For the text-containing cell, return its midpoint in [X, Y] coordinate format. 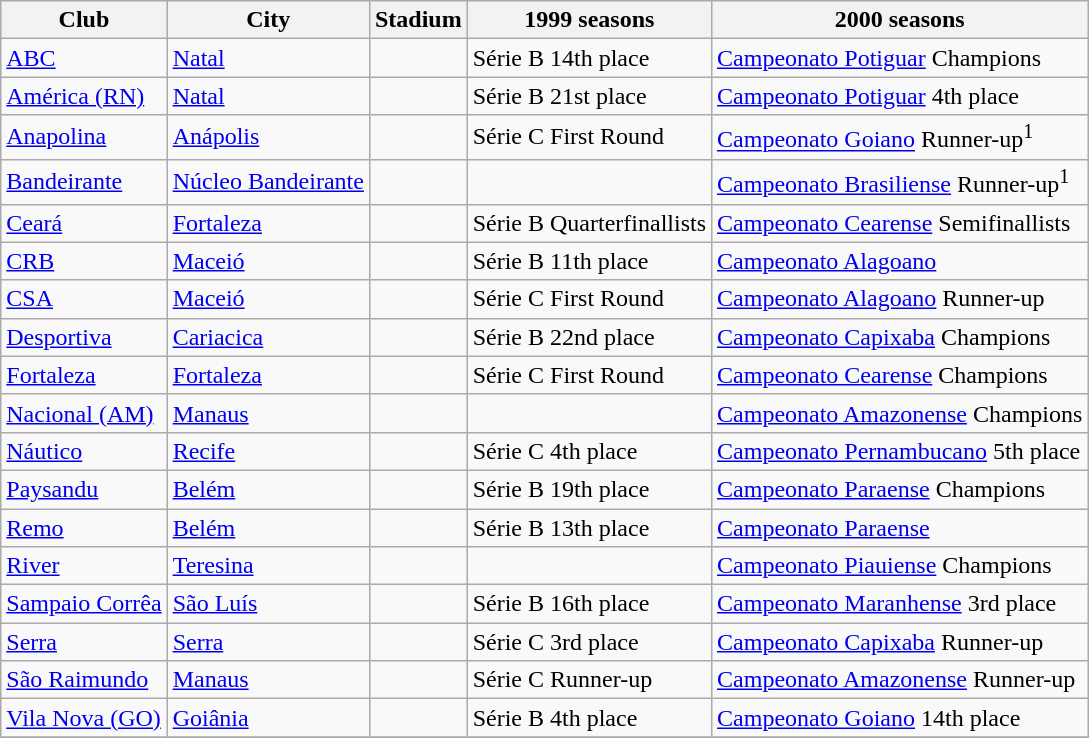
Náutico [84, 451]
Série C Runner-up [589, 680]
Série B 22nd place [589, 337]
ABC [84, 58]
Série B 21st place [589, 96]
Club [84, 20]
Campeonato Alagoano [900, 261]
Campeonato Pernambucano 5th place [900, 451]
2000 seasons [900, 20]
Campeonato Amazonense Runner-up [900, 680]
Série C 4th place [589, 451]
Recife [268, 451]
City [268, 20]
River [84, 566]
Campeonato Cearense Semifinallists [900, 223]
Goiânia [268, 718]
Campeonato Cearense Champions [900, 375]
Série B 19th place [589, 489]
Anapolina [84, 138]
Campeonato Goiano Runner-up1 [900, 138]
Cariacica [268, 337]
Série B 14th place [589, 58]
Stadium [418, 20]
Campeonato Goiano 14th place [900, 718]
Série B 13th place [589, 528]
Campeonato Paraense Champions [900, 489]
Campeonato Potiguar 4th place [900, 96]
Remo [84, 528]
Paysandu [84, 489]
Nacional (AM) [84, 413]
São Luís [268, 604]
1999 seasons [589, 20]
CRB [84, 261]
Campeonato Capixaba Runner-up [900, 642]
Série B 4th place [589, 718]
Campeonato Maranhense 3rd place [900, 604]
Desportiva [84, 337]
Campeonato Brasiliense Runner-up1 [900, 182]
Campeonato Amazonense Champions [900, 413]
Série B 16th place [589, 604]
Campeonato Alagoano Runner-up [900, 299]
Campeonato Piauiense Champions [900, 566]
CSA [84, 299]
Série B Quarterfinallists [589, 223]
Bandeirante [84, 182]
Série C 3rd place [589, 642]
Campeonato Capixaba Champions [900, 337]
Núcleo Bandeirante [268, 182]
Ceará [84, 223]
América (RN) [84, 96]
Anápolis [268, 138]
São Raimundo [84, 680]
Série B 11th place [589, 261]
Teresina [268, 566]
Sampaio Corrêa [84, 604]
Campeonato Potiguar Champions [900, 58]
Vila Nova (GO) [84, 718]
Campeonato Paraense [900, 528]
